Scan for the cell matching the given text and deliver its [X, Y] coordinate at center. 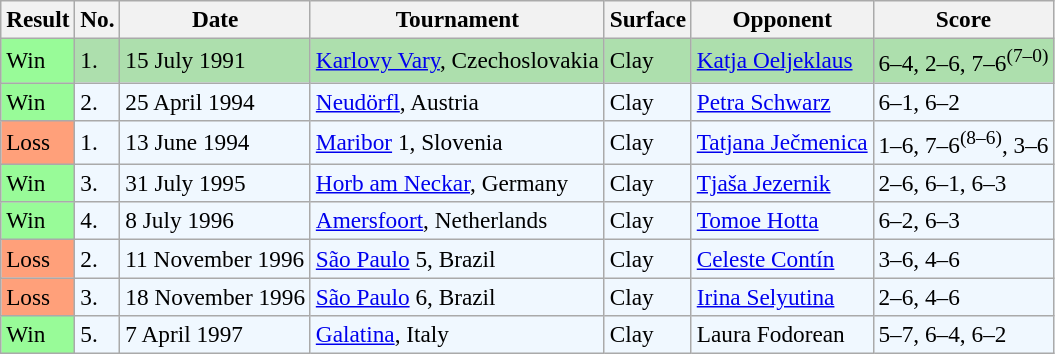
São Paulo 5, Brazil [457, 258]
Tournament [457, 19]
7 April 1997 [215, 334]
6–4, 2–6, 7–6(7–0) [964, 60]
Katja Oeljeklaus [782, 60]
6–1, 6–2 [964, 101]
Surface [648, 19]
25 April 1994 [215, 101]
13 June 1994 [215, 142]
Result [38, 19]
Tomoe Hotta [782, 221]
11 November 1996 [215, 258]
Score [964, 19]
31 July 1995 [215, 183]
Date [215, 19]
Neudörfl, Austria [457, 101]
Karlovy Vary, Czechoslovakia [457, 60]
5–7, 6–4, 6–2 [964, 334]
Irina Selyutina [782, 296]
3–6, 4–6 [964, 258]
Maribor 1, Slovenia [457, 142]
Opponent [782, 19]
2–6, 6–1, 6–3 [964, 183]
15 July 1991 [215, 60]
Celeste Contín [782, 258]
Horb am Neckar, Germany [457, 183]
2–6, 4–6 [964, 296]
São Paulo 6, Brazil [457, 296]
8 July 1996 [215, 221]
4. [98, 221]
6–2, 6–3 [964, 221]
5. [98, 334]
1–6, 7–6(8–6), 3–6 [964, 142]
Tjaša Jezernik [782, 183]
Amersfoort, Netherlands [457, 221]
Laura Fodorean [782, 334]
Galatina, Italy [457, 334]
Tatjana Ječmenica [782, 142]
No. [98, 19]
18 November 1996 [215, 296]
Petra Schwarz [782, 101]
